From the cell containing the given text, extract its center point as [X, Y] coordinate. 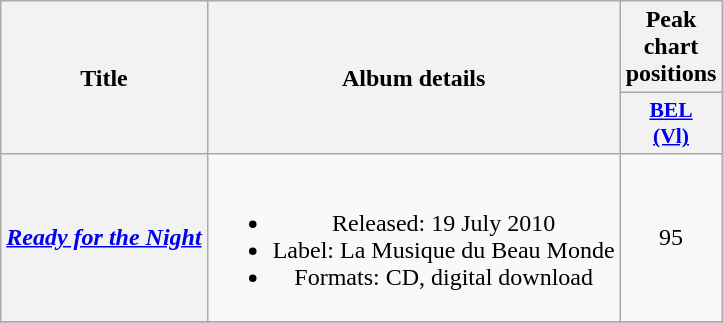
Ready for the Night [104, 238]
95 [671, 238]
BEL(Vl) [671, 124]
Title [104, 78]
Peak chart positions [671, 47]
Album details [414, 78]
Released: 19 July 2010Label: La Musique du Beau MondeFormats: CD, digital download [414, 238]
